For the text-containing cell, return its midpoint in [X, Y] coordinate format. 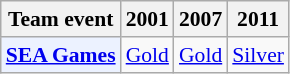
2007 [200, 19]
SEA Games [61, 55]
2001 [148, 19]
2011 [258, 19]
Silver [258, 55]
Team event [61, 19]
